Find where the given text appears and provide that cell's center as (x, y) coordinate. 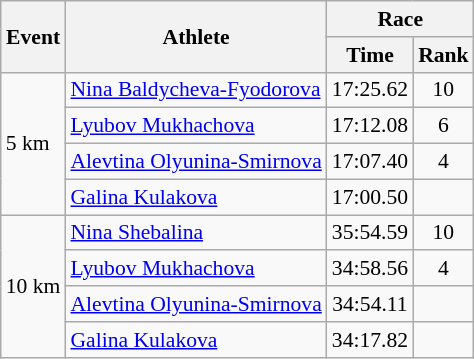
34:17.82 (370, 340)
17:25.62 (370, 90)
17:12.08 (370, 126)
Event (34, 36)
5 km (34, 143)
Rank (444, 55)
34:54.11 (370, 304)
17:07.40 (370, 162)
34:58.56 (370, 269)
Nina Shebalina (196, 233)
17:00.50 (370, 197)
35:54.59 (370, 233)
Time (370, 55)
Race (400, 19)
10 km (34, 286)
Nina Baldycheva-Fyodorova (196, 90)
Athlete (196, 36)
6 (444, 126)
